For the text-containing cell, return its midpoint in (X, Y) coordinate format. 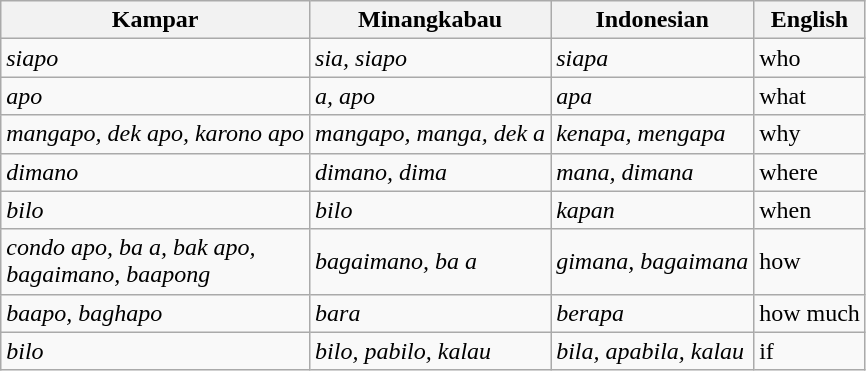
dimano, dima (430, 172)
how much (810, 313)
Indonesian (652, 20)
siapo (156, 58)
English (810, 20)
siapa (652, 58)
mangapo, dek apo, karono apo (156, 134)
baapo, baghapo (156, 313)
apo (156, 96)
sia, siapo (430, 58)
if (810, 351)
bara (430, 313)
apa (652, 96)
condo apo, ba a, bak apo,bagaimano, baapong (156, 262)
bagaimano, ba a (430, 262)
kenapa, mengapa (652, 134)
mangapo, manga, dek a (430, 134)
berapa (652, 313)
a, apo (430, 96)
why (810, 134)
when (810, 210)
who (810, 58)
kapan (652, 210)
Minangkabau (430, 20)
bilo, pabilo, kalau (430, 351)
mana, dimana (652, 172)
how (810, 262)
gimana, bagaimana (652, 262)
dimano (156, 172)
bila, apabila, kalau (652, 351)
what (810, 96)
Kampar (156, 20)
where (810, 172)
